Determine the (X, Y) coordinate at the center of the cell enclosing the given text.  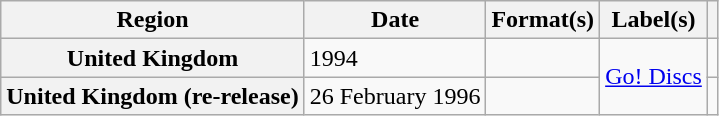
Date (395, 20)
Go! Discs (654, 77)
26 February 1996 (395, 96)
Label(s) (654, 20)
United Kingdom (152, 58)
Format(s) (543, 20)
Region (152, 20)
1994 (395, 58)
United Kingdom (re-release) (152, 96)
